Identify which cell holds the provided text, then report its [x, y] central coordinate. 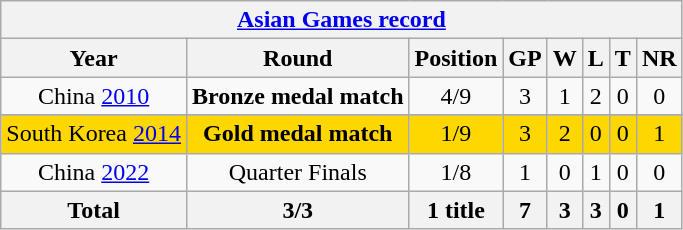
Gold medal match [298, 134]
Bronze medal match [298, 96]
1/8 [456, 172]
Asian Games record [342, 20]
1 title [456, 210]
7 [525, 210]
NR [659, 58]
Total [94, 210]
Quarter Finals [298, 172]
1/9 [456, 134]
3/3 [298, 210]
Round [298, 58]
China 2010 [94, 96]
T [622, 58]
W [564, 58]
South Korea 2014 [94, 134]
Year [94, 58]
Position [456, 58]
GP [525, 58]
4/9 [456, 96]
China 2022 [94, 172]
L [596, 58]
